Return (x, y) of the center of cell containing provided text 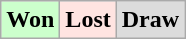
Lost (88, 20)
Draw (150, 20)
Won (30, 20)
